Locate the cell with the specified text and output its (x, y) center coordinate. 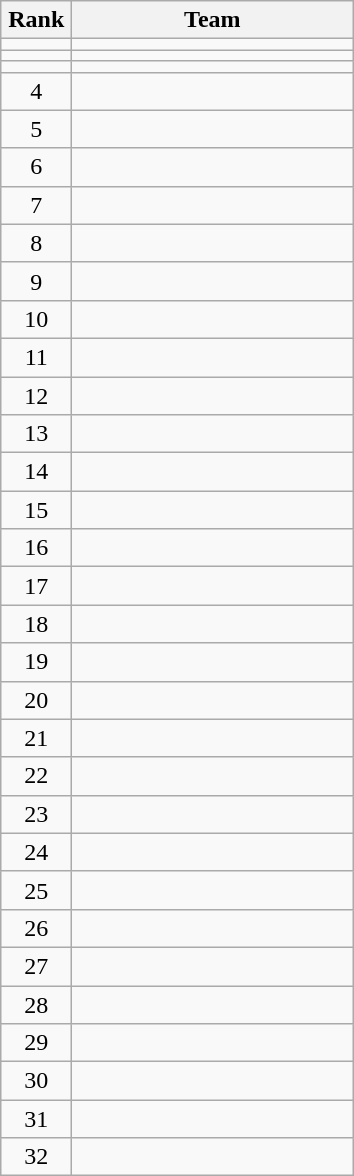
8 (36, 243)
12 (36, 395)
17 (36, 586)
28 (36, 1005)
13 (36, 434)
30 (36, 1081)
24 (36, 852)
19 (36, 662)
4 (36, 91)
29 (36, 1043)
5 (36, 129)
32 (36, 1157)
9 (36, 281)
14 (36, 472)
21 (36, 738)
6 (36, 167)
22 (36, 776)
16 (36, 548)
23 (36, 814)
31 (36, 1119)
Team (212, 20)
20 (36, 700)
Rank (36, 20)
7 (36, 205)
15 (36, 510)
18 (36, 624)
11 (36, 357)
26 (36, 928)
25 (36, 890)
27 (36, 966)
10 (36, 319)
